From the cell containing the given text, extract its center point as [x, y] coordinate. 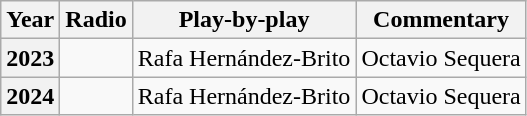
2023 [30, 58]
Commentary [441, 20]
2024 [30, 96]
Play-by-play [244, 20]
Radio [96, 20]
Year [30, 20]
